Return the (X, Y) coordinate for the center point of the cell that contains the specified text.  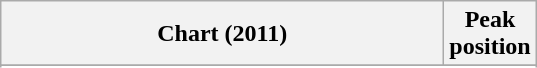
Chart (2011) (222, 34)
Peakposition (490, 34)
